Identify which cell holds the provided text, then report its (X, Y) central coordinate. 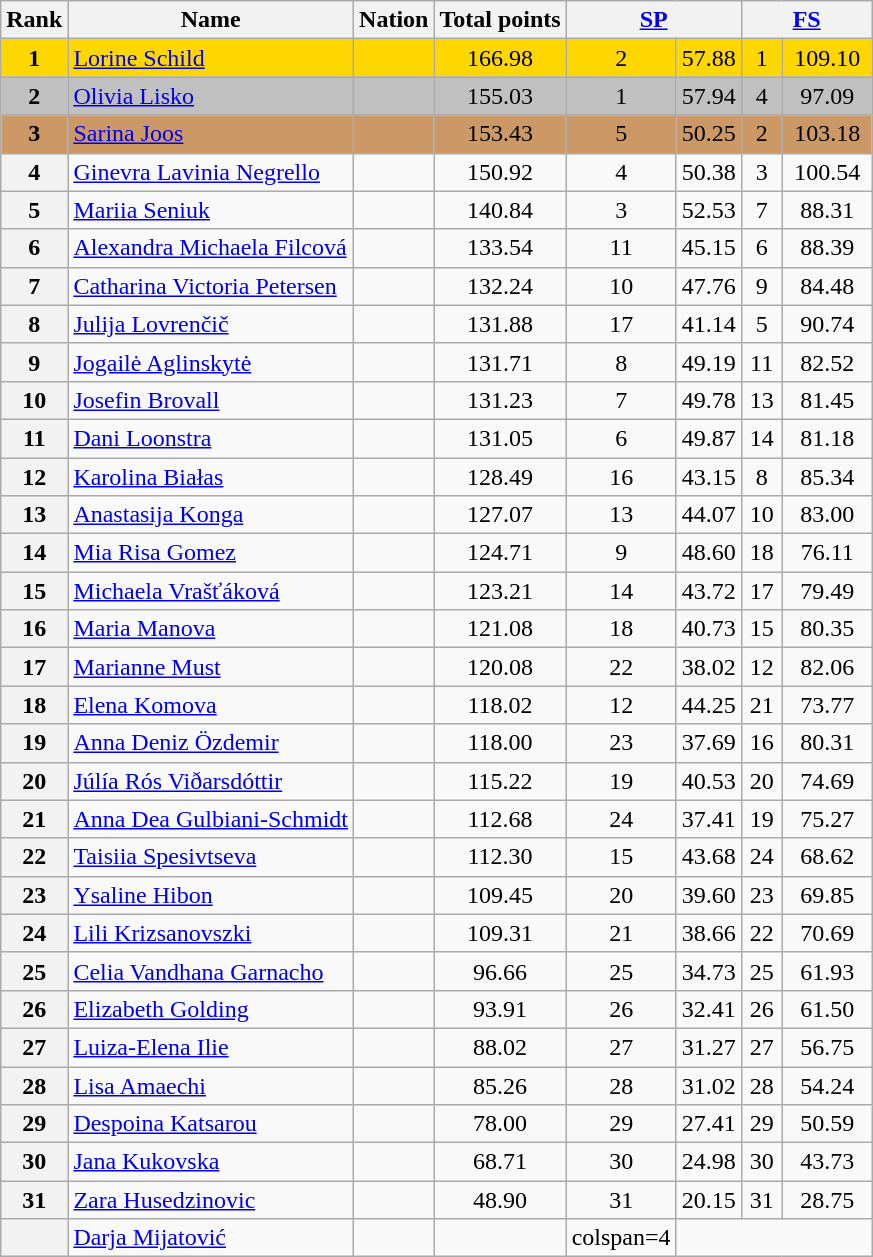
140.84 (500, 210)
109.45 (500, 895)
32.41 (708, 1009)
120.08 (500, 667)
37.41 (708, 819)
115.22 (500, 781)
colspan=4 (621, 1238)
Mia Risa Gomez (211, 553)
50.59 (827, 1124)
69.85 (827, 895)
49.87 (708, 438)
61.93 (827, 971)
Rank (34, 20)
38.66 (708, 933)
47.76 (708, 286)
70.69 (827, 933)
45.15 (708, 248)
82.52 (827, 362)
128.49 (500, 477)
31.27 (708, 1047)
73.77 (827, 705)
132.24 (500, 286)
84.48 (827, 286)
34.73 (708, 971)
43.72 (708, 591)
44.07 (708, 515)
57.94 (708, 96)
Jogailė Aglinskytė (211, 362)
Dani Loonstra (211, 438)
74.69 (827, 781)
150.92 (500, 172)
41.14 (708, 324)
54.24 (827, 1085)
Karolina Białas (211, 477)
Olivia Lisko (211, 96)
93.91 (500, 1009)
52.53 (708, 210)
81.45 (827, 400)
Julija Lovrenčič (211, 324)
133.54 (500, 248)
48.90 (500, 1200)
Celia Vandhana Garnacho (211, 971)
88.02 (500, 1047)
38.02 (708, 667)
131.23 (500, 400)
Elena Komova (211, 705)
44.25 (708, 705)
61.50 (827, 1009)
80.31 (827, 743)
Catharina Victoria Petersen (211, 286)
100.54 (827, 172)
121.08 (500, 629)
82.06 (827, 667)
109.10 (827, 58)
Anna Dea Gulbiani-Schmidt (211, 819)
103.18 (827, 134)
Júlía Rós Viðarsdóttir (211, 781)
85.34 (827, 477)
Elizabeth Golding (211, 1009)
Mariia Seniuk (211, 210)
Total points (500, 20)
68.62 (827, 857)
Marianne Must (211, 667)
Lisa Amaechi (211, 1085)
155.03 (500, 96)
85.26 (500, 1085)
40.53 (708, 781)
112.68 (500, 819)
Taisiia Spesivtseva (211, 857)
Despoina Katsarou (211, 1124)
Alexandra Michaela Filcová (211, 248)
131.71 (500, 362)
39.60 (708, 895)
79.49 (827, 591)
112.30 (500, 857)
49.19 (708, 362)
90.74 (827, 324)
88.31 (827, 210)
153.43 (500, 134)
SP (654, 20)
43.68 (708, 857)
124.71 (500, 553)
127.07 (500, 515)
31.02 (708, 1085)
40.73 (708, 629)
43.73 (827, 1162)
50.38 (708, 172)
57.88 (708, 58)
83.00 (827, 515)
78.00 (500, 1124)
75.27 (827, 819)
Josefin Brovall (211, 400)
118.00 (500, 743)
Lili Krizsanovszki (211, 933)
49.78 (708, 400)
37.69 (708, 743)
97.09 (827, 96)
Jana Kukovska (211, 1162)
131.88 (500, 324)
43.15 (708, 477)
56.75 (827, 1047)
Michaela Vrašťáková (211, 591)
81.18 (827, 438)
80.35 (827, 629)
50.25 (708, 134)
88.39 (827, 248)
Ysaline Hibon (211, 895)
27.41 (708, 1124)
Anastasija Konga (211, 515)
24.98 (708, 1162)
Sarina Joos (211, 134)
Nation (394, 20)
96.66 (500, 971)
Ginevra Lavinia Negrello (211, 172)
118.02 (500, 705)
48.60 (708, 553)
Name (211, 20)
28.75 (827, 1200)
Zara Husedzinovic (211, 1200)
166.98 (500, 58)
68.71 (500, 1162)
20.15 (708, 1200)
Anna Deniz Özdemir (211, 743)
109.31 (500, 933)
Maria Manova (211, 629)
FS (806, 20)
Darja Mijatović (211, 1238)
Luiza-Elena Ilie (211, 1047)
Lorine Schild (211, 58)
76.11 (827, 553)
131.05 (500, 438)
123.21 (500, 591)
